Scan for the cell matching the given text and deliver its (X, Y) coordinate at center. 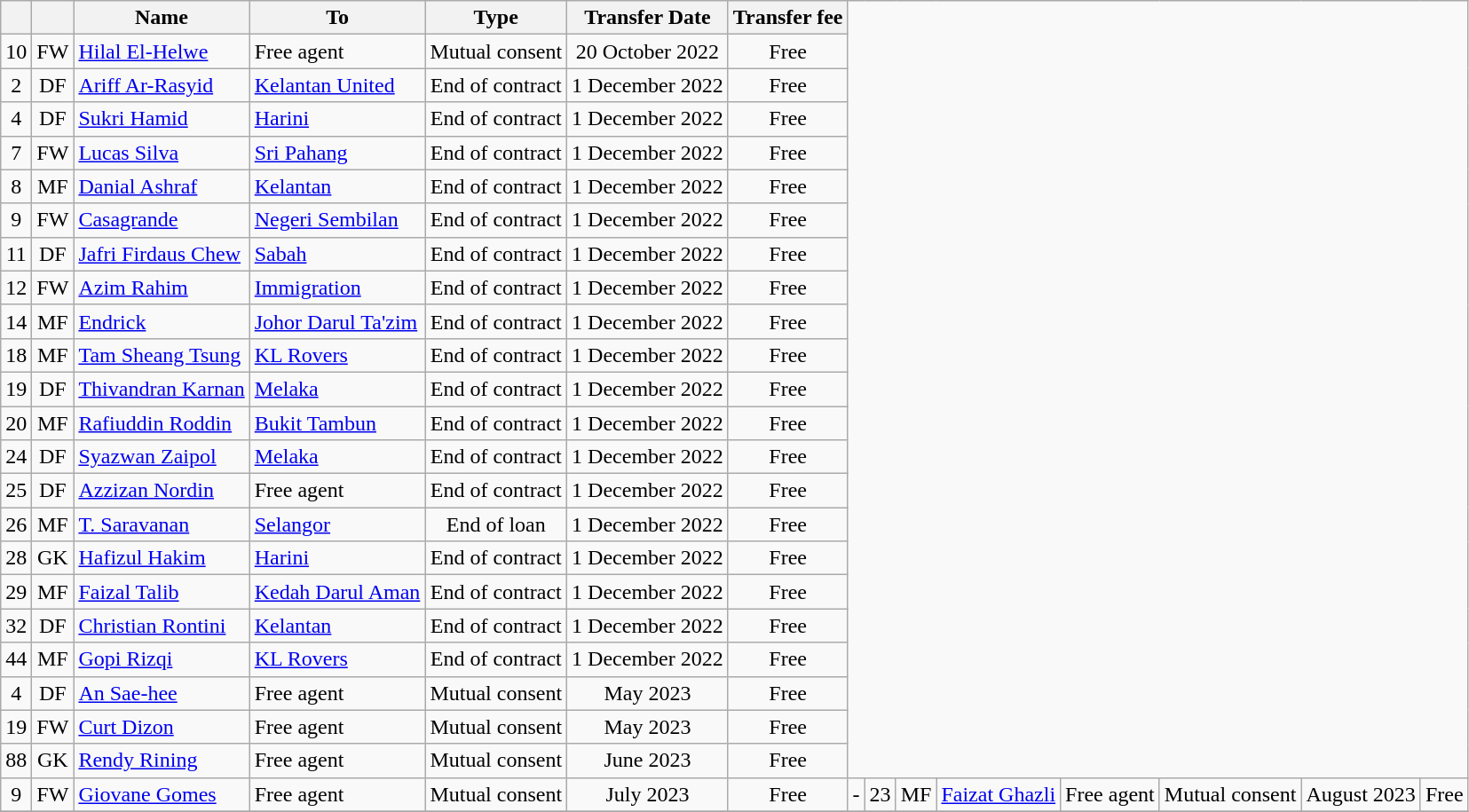
20 October 2022 (648, 51)
Selangor (337, 524)
25 (16, 491)
23 (881, 794)
24 (16, 457)
10 (16, 51)
Syazwan Zaipol (162, 457)
Immigration (337, 288)
Giovane Gomes (162, 794)
Thivandran Karnan (162, 389)
Ariff Ar-Rasyid (162, 85)
Rendy Rining (162, 761)
July 2023 (648, 794)
Faizat Ghazli (999, 794)
Tam Sheang Tsung (162, 355)
14 (16, 321)
Casagrande (162, 220)
To (337, 18)
Faizal Talib (162, 592)
Type (496, 18)
August 2023 (1361, 794)
29 (16, 592)
20 (16, 423)
Transfer fee (788, 18)
Kedah Darul Aman (337, 592)
Kelantan United (337, 85)
Hilal El-Helwe (162, 51)
Christian Rontini (162, 626)
T. Saravanan (162, 524)
Lucas Silva (162, 153)
8 (16, 186)
June 2023 (648, 761)
12 (16, 288)
Endrick (162, 321)
- (856, 794)
7 (16, 153)
18 (16, 355)
44 (16, 659)
Sri Pahang (337, 153)
Jafri Firdaus Chew (162, 254)
Gopi Rizqi (162, 659)
2 (16, 85)
Rafiuddin Roddin (162, 423)
Azim Rahim (162, 288)
End of loan (496, 524)
Hafizul Hakim (162, 558)
Azzizan Nordin (162, 491)
Sukri Hamid (162, 119)
32 (16, 626)
Bukit Tambun (337, 423)
Johor Darul Ta'zim (337, 321)
88 (16, 761)
Sabah (337, 254)
Name (162, 18)
28 (16, 558)
26 (16, 524)
Danial Ashraf (162, 186)
Curt Dizon (162, 727)
11 (16, 254)
Negeri Sembilan (337, 220)
An Sae-hee (162, 693)
Transfer Date (648, 18)
